For the text-containing cell, return its midpoint in (X, Y) coordinate format. 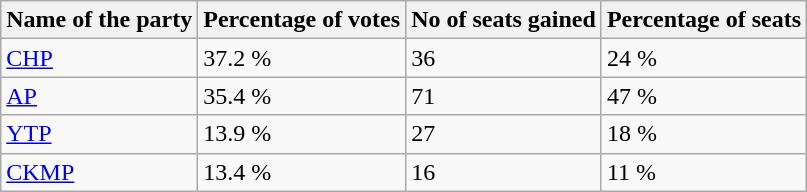
11 % (704, 172)
No of seats gained (504, 20)
37.2 % (302, 58)
13.9 % (302, 134)
16 (504, 172)
YTP (100, 134)
CKMP (100, 172)
36 (504, 58)
24 % (704, 58)
13.4 % (302, 172)
71 (504, 96)
AP (100, 96)
Percentage of votes (302, 20)
CHP (100, 58)
47 % (704, 96)
Name of the party (100, 20)
27 (504, 134)
18 % (704, 134)
Percentage of seats (704, 20)
35.4 % (302, 96)
